Search for the cell housing the specified text and yield its [x, y] center coordinate. 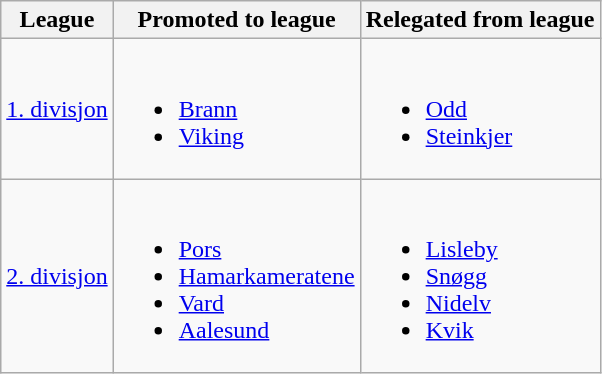
OddSteinkjer [480, 109]
League [57, 20]
2. divisjon [57, 276]
Relegated from league [480, 20]
LislebySnøggNidelvKvik [480, 276]
1. divisjon [57, 109]
PorsHamarkamerateneVardAalesund [236, 276]
Promoted to league [236, 20]
BrannViking [236, 109]
